Provide the [x, y] coordinate of the cell's center where the given text is located.  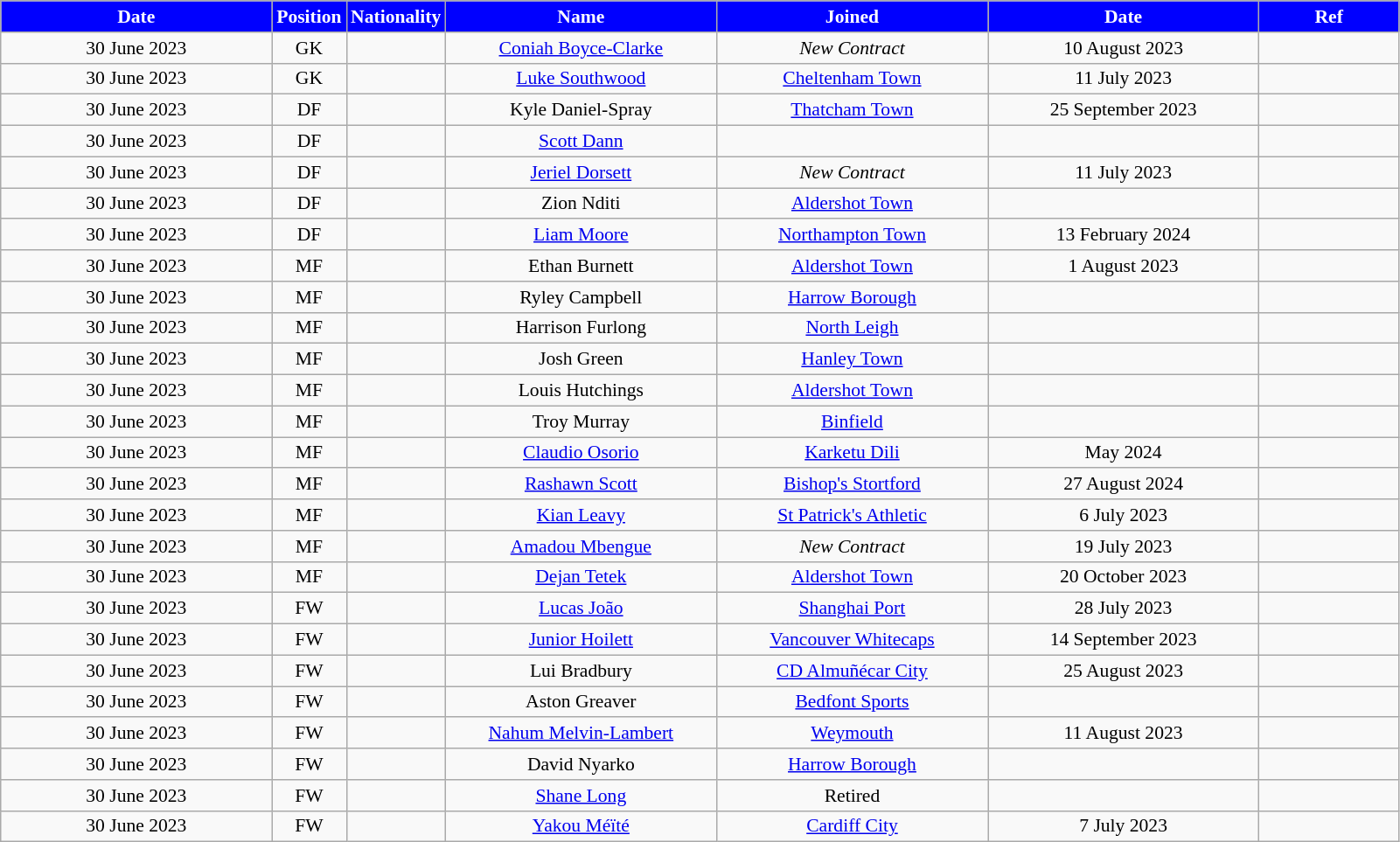
David Nyarko [581, 764]
Weymouth [852, 734]
13 February 2024 [1124, 235]
Northampton Town [852, 235]
Junior Hoilett [581, 640]
Kian Leavy [581, 515]
Retired [852, 796]
Harrison Furlong [581, 328]
Position [310, 17]
Zion Nditi [581, 204]
10 August 2023 [1124, 48]
Vancouver Whitecaps [852, 640]
25 August 2023 [1124, 671]
Claudio Osorio [581, 453]
St Patrick's Athletic [852, 515]
Kyle Daniel-Spray [581, 110]
7 July 2023 [1124, 826]
Name [581, 17]
Bishop's Stortford [852, 484]
Thatcham Town [852, 110]
Jeriel Dorsett [581, 172]
Shanghai Port [852, 609]
Luke Southwood [581, 79]
Shane Long [581, 796]
Scott Dann [581, 142]
Cardiff City [852, 826]
Liam Moore [581, 235]
6 July 2023 [1124, 515]
20 October 2023 [1124, 577]
Bedfont Sports [852, 702]
Ryley Campbell [581, 297]
Nahum Melvin-Lambert [581, 734]
Binfield [852, 421]
Amadou Mbengue [581, 546]
Hanley Town [852, 359]
Ref [1329, 17]
11 August 2023 [1124, 734]
Dejan Tetek [581, 577]
Josh Green [581, 359]
CD Almuñécar City [852, 671]
Ethan Burnett [581, 266]
Lucas João [581, 609]
Joined [852, 17]
North Leigh [852, 328]
25 September 2023 [1124, 110]
Coniah Boyce-Clarke [581, 48]
Rashawn Scott [581, 484]
Aston Greaver [581, 702]
Troy Murray [581, 421]
28 July 2023 [1124, 609]
27 August 2024 [1124, 484]
1 August 2023 [1124, 266]
Cheltenham Town [852, 79]
19 July 2023 [1124, 546]
14 September 2023 [1124, 640]
Louis Hutchings [581, 391]
Nationality [395, 17]
Karketu Dili [852, 453]
Lui Bradbury [581, 671]
Yakou Méïté [581, 826]
May 2024 [1124, 453]
